Determine the [x, y] coordinate at the center of the cell enclosing the given text.  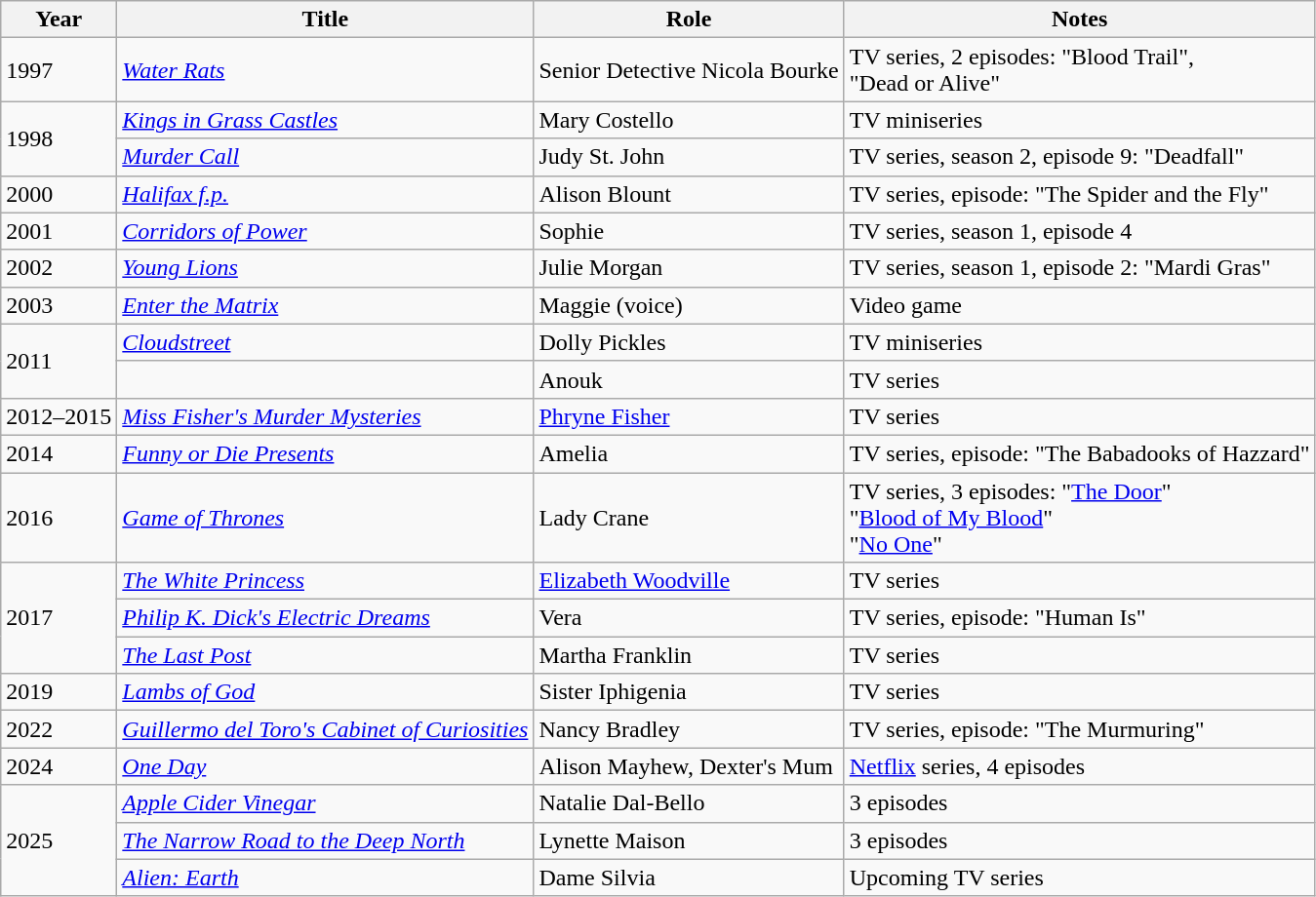
Judy St. John [689, 157]
2017 [59, 618]
Vera [689, 618]
2000 [59, 194]
The Narrow Road to the Deep North [326, 840]
2012–2015 [59, 416]
Lady Crane [689, 517]
Video game [1079, 305]
Mary Costello [689, 120]
Julie Morgan [689, 268]
Alison Mayhew, Dexter's Mum [689, 766]
Water Rats [326, 70]
2025 [59, 840]
One Day [326, 766]
Dolly Pickles [689, 342]
Upcoming TV series [1079, 877]
2019 [59, 692]
2003 [59, 305]
TV series, 3 episodes: "The Door""Blood of My Blood""No One" [1079, 517]
Apple Cider Vinegar [326, 803]
TV series, season 1, episode 4 [1079, 231]
Corridors of Power [326, 231]
Natalie Dal-Bello [689, 803]
2001 [59, 231]
Nancy Bradley [689, 729]
Senior Detective Nicola Bourke [689, 70]
1998 [59, 138]
Murder Call [326, 157]
TV series, 2 episodes: "Blood Trail","Dead or Alive" [1079, 70]
Maggie (voice) [689, 305]
TV series, episode: "Human Is" [1079, 618]
Dame Silvia [689, 877]
Sophie [689, 231]
Enter the Matrix [326, 305]
Alien: Earth [326, 877]
Guillermo del Toro's Cabinet of Curiosities [326, 729]
Lynette Maison [689, 840]
2011 [59, 361]
2024 [59, 766]
Title [326, 19]
Year [59, 19]
Kings in Grass Castles [326, 120]
Game of Thrones [326, 517]
The White Princess [326, 581]
Martha Franklin [689, 655]
TV series, season 1, episode 2: "Mardi Gras" [1079, 268]
Role [689, 19]
Halifax f.p. [326, 194]
1997 [59, 70]
Young Lions [326, 268]
Phryne Fisher [689, 416]
Philip K. Dick's Electric Dreams [326, 618]
2016 [59, 517]
2022 [59, 729]
2002 [59, 268]
The Last Post [326, 655]
TV series, episode: "The Babadooks of Hazzard" [1079, 453]
Elizabeth Woodville [689, 581]
Notes [1079, 19]
TV series, episode: "The Spider and the Fly" [1079, 194]
Amelia [689, 453]
Anouk [689, 379]
TV series, episode: "The Murmuring" [1079, 729]
Alison Blount [689, 194]
2014 [59, 453]
Funny or Die Presents [326, 453]
Cloudstreet [326, 342]
TV series, season 2, episode 9: "Deadfall" [1079, 157]
Sister Iphigenia [689, 692]
Netflix series, 4 episodes [1079, 766]
Miss Fisher's Murder Mysteries [326, 416]
Lambs of God [326, 692]
